Locate the cell with the specified text and output its (X, Y) center coordinate. 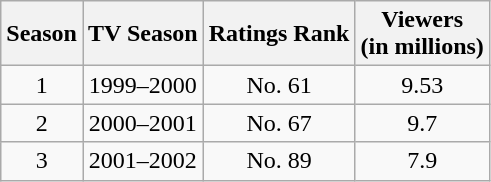
No. 61 (279, 85)
7.9 (422, 161)
Viewers (in millions) (422, 34)
Season (42, 34)
No. 89 (279, 161)
TV Season (142, 34)
Ratings Rank (279, 34)
1999–2000 (142, 85)
2 (42, 123)
9.53 (422, 85)
3 (42, 161)
No. 67 (279, 123)
2000–2001 (142, 123)
9.7 (422, 123)
2001–2002 (142, 161)
1 (42, 85)
